From the cell containing the given text, extract its center point as [x, y] coordinate. 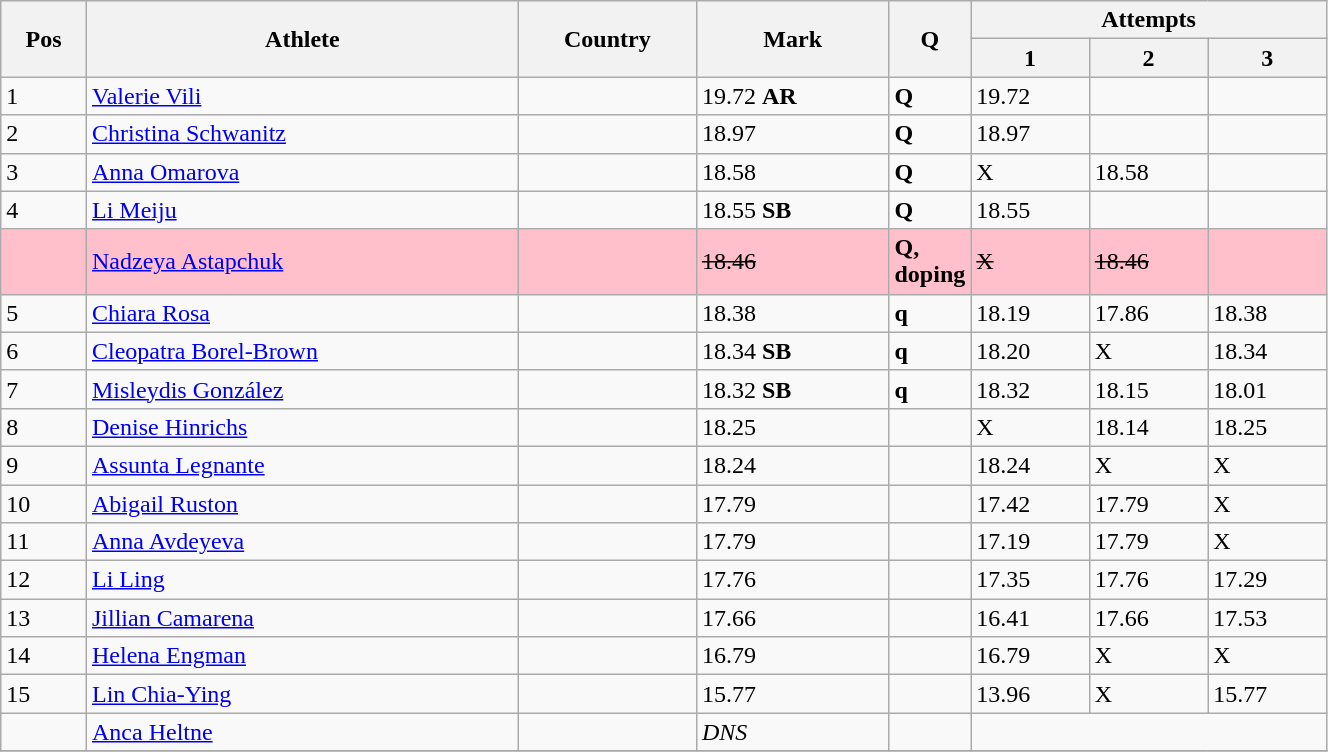
Valerie Vili [302, 96]
Athlete [302, 39]
Lin Chia-Ying [302, 694]
17.86 [1148, 313]
18.01 [1268, 389]
16.41 [1030, 618]
4 [44, 210]
14 [44, 656]
Cleopatra Borel-Brown [302, 351]
18.55 [1030, 210]
Helena Engman [302, 656]
Country [607, 39]
13.96 [1030, 694]
Anna Avdeyeva [302, 542]
17.35 [1030, 580]
18.34 SB [792, 351]
5 [44, 313]
18.55 SB [792, 210]
8 [44, 427]
Anca Heltne [302, 732]
18.15 [1148, 389]
17.53 [1268, 618]
Q, doping [930, 262]
Pos [44, 39]
6 [44, 351]
17.29 [1268, 580]
18.32 [1030, 389]
18.32 SB [792, 389]
7 [44, 389]
15 [44, 694]
17.19 [1030, 542]
Anna Omarova [302, 172]
DNS [792, 732]
18.34 [1268, 351]
18.19 [1030, 313]
Assunta Legnante [302, 465]
17.42 [1030, 503]
Li Ling [302, 580]
10 [44, 503]
Nadzeya Astapchuk [302, 262]
9 [44, 465]
Denise Hinrichs [302, 427]
Misleydis González [302, 389]
19.72 AR [792, 96]
Jillian Camarena [302, 618]
13 [44, 618]
18.20 [1030, 351]
Abigail Ruston [302, 503]
19.72 [1030, 96]
Attempts [1149, 20]
12 [44, 580]
Chiara Rosa [302, 313]
Li Meiju [302, 210]
Mark [792, 39]
Christina Schwanitz [302, 134]
11 [44, 542]
18.14 [1148, 427]
